Locate the cell with the specified text and output its [x, y] center coordinate. 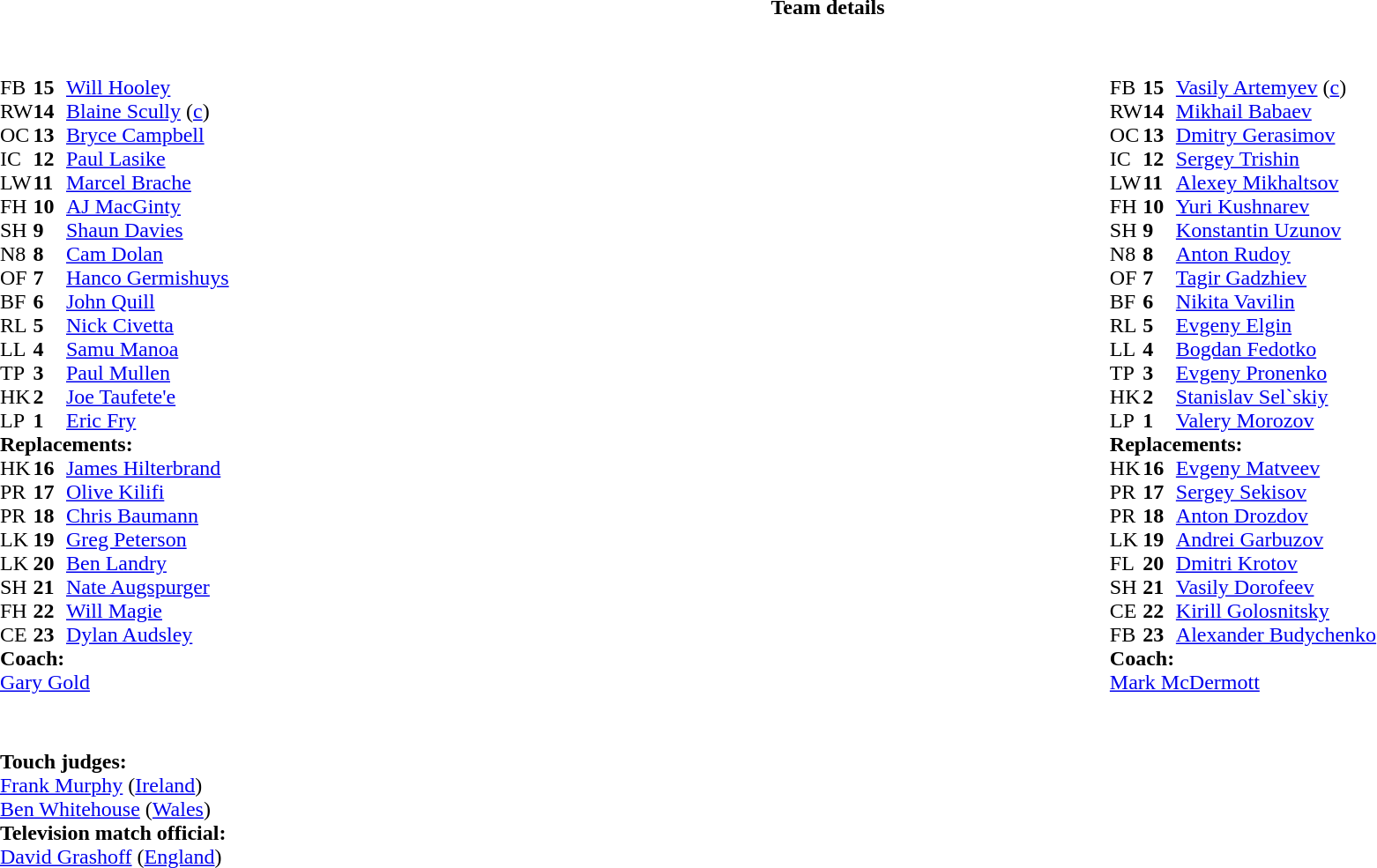
Alexander Budychenko [1277, 634]
Anton Drozdov [1277, 516]
Evgeny Elgin [1277, 326]
Nate Augspurger [148, 587]
Anton Rudoy [1277, 254]
Andrei Garbuzov [1277, 539]
Nick Civetta [148, 326]
AJ MacGinty [148, 206]
Alexey Mikhaltsov [1277, 183]
Kirill Golosnitsky [1277, 612]
Will Magie [148, 612]
Chris Baumann [148, 516]
Dylan Audsley [148, 634]
Marcel Brache [148, 183]
Samu Manoa [148, 349]
Nikita Vavilin [1277, 301]
Tagir Gadzhiev [1277, 278]
Konstantin Uzunov [1277, 231]
Will Hooley [148, 88]
Paul Mullen [148, 374]
John Quill [148, 301]
Dmitri Krotov [1277, 564]
Vasily Dorofeev [1277, 587]
Ben Landry [148, 564]
Evgeny Matveev [1277, 469]
Paul Lasike [148, 159]
Mark McDermott [1243, 682]
Mikhail Babaev [1277, 111]
Yuri Kushnarev [1277, 206]
Vasily Artemyev (c) [1277, 88]
Bryce Campbell [148, 136]
James Hilterbrand [148, 469]
Evgeny Pronenko [1277, 374]
Valery Morozov [1277, 421]
Eric Fry [148, 421]
Hanco Germishuys [148, 278]
Greg Peterson [148, 539]
Sergey Trishin [1277, 159]
Bogdan Fedotko [1277, 349]
Joe Taufete'e [148, 397]
Shaun Davies [148, 231]
Dmitry Gerasimov [1277, 136]
Cam Dolan [148, 254]
Gary Gold [115, 682]
Stanislav Sel`skiy [1277, 397]
Blaine Scully (c) [148, 111]
Sergey Sekisov [1277, 492]
Olive Kilifi [148, 492]
FL [1127, 564]
